Locate the cell with the specified text and output its [X, Y] center coordinate. 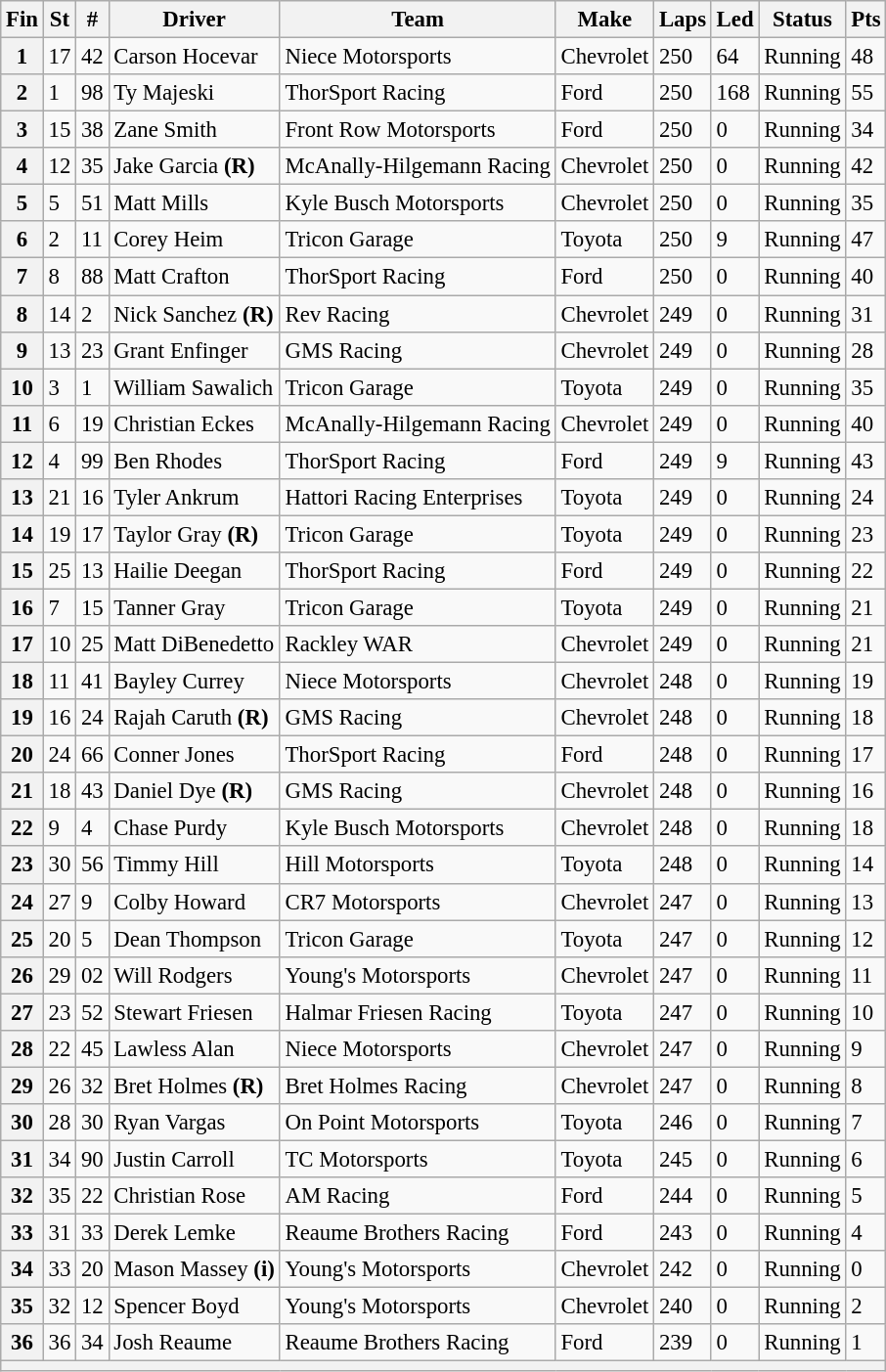
Make [604, 20]
56 [92, 865]
Front Row Motorsports [418, 130]
Chase Purdy [194, 828]
48 [866, 57]
William Sawalich [194, 387]
Grant Enfinger [194, 350]
Colby Howard [194, 902]
Derek Lemke [194, 1233]
64 [735, 57]
Bret Holmes (R) [194, 1085]
Hattori Racing Enterprises [418, 498]
Tanner Gray [194, 607]
66 [92, 755]
Driver [194, 20]
# [92, 20]
99 [92, 461]
Ben Rhodes [194, 461]
Conner Jones [194, 755]
Carson Hocevar [194, 57]
Bret Holmes Racing [418, 1085]
51 [92, 203]
Mason Massey (i) [194, 1269]
TC Motorsports [418, 1159]
168 [735, 93]
Fin [22, 20]
240 [683, 1306]
Matt Crafton [194, 277]
245 [683, 1159]
Led [735, 20]
Dean Thompson [194, 939]
55 [866, 93]
Tyler Ankrum [194, 498]
52 [92, 1012]
Christian Rose [194, 1196]
Lawless Alan [194, 1049]
Pts [866, 20]
Rajah Caruth (R) [194, 718]
Matt Mills [194, 203]
St [59, 20]
239 [683, 1343]
47 [866, 240]
246 [683, 1123]
AM Racing [418, 1196]
242 [683, 1269]
Corey Heim [194, 240]
Team [418, 20]
On Point Motorsports [418, 1123]
Matt DiBenedetto [194, 644]
02 [92, 975]
CR7 Motorsports [418, 902]
Justin Carroll [194, 1159]
88 [92, 277]
41 [92, 682]
Taylor Gray (R) [194, 534]
Rev Racing [418, 314]
Stewart Friesen [194, 1012]
38 [92, 130]
Rackley WAR [418, 644]
244 [683, 1196]
Spencer Boyd [194, 1306]
Nick Sanchez (R) [194, 314]
45 [92, 1049]
Josh Reaume [194, 1343]
90 [92, 1159]
Hill Motorsports [418, 865]
Jake Garcia (R) [194, 166]
Zane Smith [194, 130]
Status [802, 20]
98 [92, 93]
Christian Eckes [194, 423]
Bayley Currey [194, 682]
243 [683, 1233]
Hailie Deegan [194, 571]
Ty Majeski [194, 93]
Halmar Friesen Racing [418, 1012]
Timmy Hill [194, 865]
Will Rodgers [194, 975]
Ryan Vargas [194, 1123]
Laps [683, 20]
Daniel Dye (R) [194, 791]
